Determine the (x, y) coordinate at the center of the cell enclosing the given text.  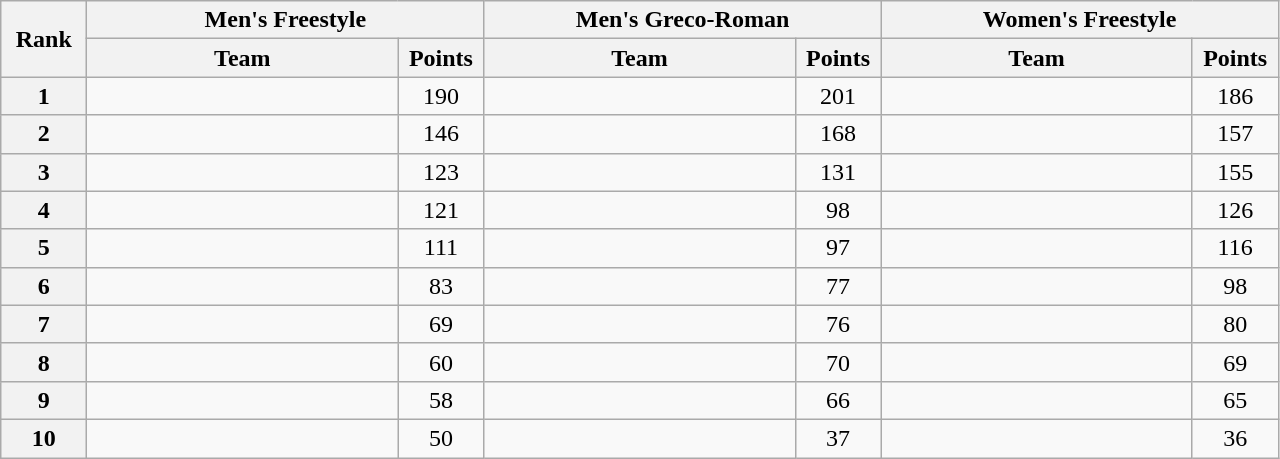
9 (44, 400)
116 (1235, 248)
157 (1235, 134)
131 (838, 172)
155 (1235, 172)
111 (441, 248)
2 (44, 134)
146 (441, 134)
126 (1235, 210)
Women's Freestyle (1080, 20)
97 (838, 248)
8 (44, 362)
65 (1235, 400)
50 (441, 438)
168 (838, 134)
4 (44, 210)
186 (1235, 96)
58 (441, 400)
Rank (44, 39)
10 (44, 438)
5 (44, 248)
123 (441, 172)
36 (1235, 438)
Men's Freestyle (286, 20)
121 (441, 210)
83 (441, 286)
7 (44, 324)
66 (838, 400)
3 (44, 172)
37 (838, 438)
190 (441, 96)
80 (1235, 324)
60 (441, 362)
77 (838, 286)
6 (44, 286)
70 (838, 362)
76 (838, 324)
201 (838, 96)
Men's Greco-Roman (682, 20)
1 (44, 96)
